Detect which cell encompasses the target text, then output its (x, y) center coordinate. 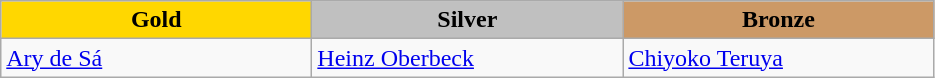
Gold (156, 20)
Chiyoko Teruya (778, 58)
Silver (468, 20)
Ary de Sá (156, 58)
Heinz Oberbeck (468, 58)
Bronze (778, 20)
